Locate the cell with the specified text and output its [x, y] center coordinate. 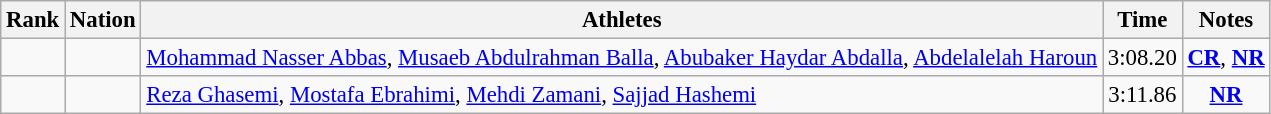
Reza Ghasemi, Mostafa Ebrahimi, Mehdi Zamani, Sajjad Hashemi [622, 95]
CR, NR [1226, 58]
Notes [1226, 20]
Time [1143, 20]
Mohammad Nasser Abbas, Musaeb Abdulrahman Balla, Abubaker Haydar Abdalla, Abdelalelah Haroun [622, 58]
3:08.20 [1143, 58]
NR [1226, 95]
3:11.86 [1143, 95]
Athletes [622, 20]
Rank [33, 20]
Nation [103, 20]
